Locate the cell with the specified text and output its (x, y) center coordinate. 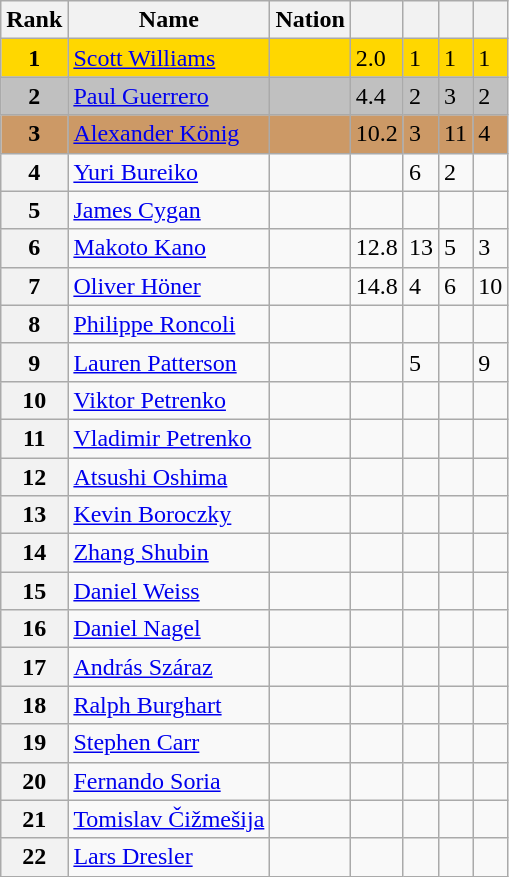
Lauren Patterson (169, 362)
22 (34, 857)
15 (34, 591)
17 (34, 667)
12 (34, 477)
19 (34, 743)
Alexander König (169, 134)
Philippe Roncoli (169, 324)
14.8 (376, 286)
14 (34, 553)
12.8 (376, 248)
Tomislav Čižmešija (169, 819)
18 (34, 705)
20 (34, 781)
Rank (34, 20)
Yuri Bureiko (169, 172)
4.4 (376, 96)
Oliver Höner (169, 286)
10.2 (376, 134)
Nation (310, 20)
Ralph Burghart (169, 705)
Fernando Soria (169, 781)
James Cygan (169, 210)
Paul Guerrero (169, 96)
21 (34, 819)
Vladimir Petrenko (169, 438)
Lars Dresler (169, 857)
Daniel Weiss (169, 591)
7 (34, 286)
Scott Williams (169, 58)
Name (169, 20)
2.0 (376, 58)
Zhang Shubin (169, 553)
András Száraz (169, 667)
Kevin Boroczky (169, 515)
Daniel Nagel (169, 629)
Stephen Carr (169, 743)
Atsushi Oshima (169, 477)
Viktor Petrenko (169, 400)
8 (34, 324)
Makoto Kano (169, 248)
16 (34, 629)
